Pinpoint the cell where the given text exists, returning its (X, Y) midpoint coordinate. 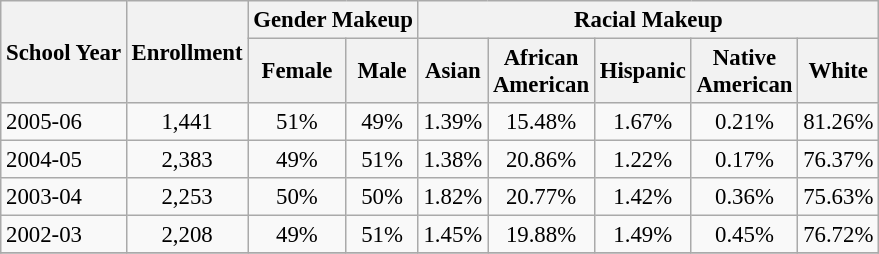
White (838, 72)
15.48% (542, 122)
20.77% (542, 197)
0.17% (744, 160)
Enrollment (187, 52)
20.86% (542, 160)
0.21% (744, 122)
2,383 (187, 160)
Hispanic (642, 72)
81.26% (838, 122)
2002-03 (64, 235)
1.45% (452, 235)
1,441 (187, 122)
2003-04 (64, 197)
School Year (64, 52)
Asian (452, 72)
Native American (744, 72)
2005-06 (64, 122)
Gender Makeup (333, 20)
2,208 (187, 235)
1.49% (642, 235)
1.67% (642, 122)
76.37% (838, 160)
1.42% (642, 197)
0.45% (744, 235)
1.22% (642, 160)
0.36% (744, 197)
1.38% (452, 160)
76.72% (838, 235)
1.82% (452, 197)
2,253 (187, 197)
1.39% (452, 122)
Male (382, 72)
19.88% (542, 235)
2004-05 (64, 160)
75.63% (838, 197)
Racial Makeup (648, 20)
Female (297, 72)
African American (542, 72)
